Pinpoint the cell where the given text exists, returning its (x, y) midpoint coordinate. 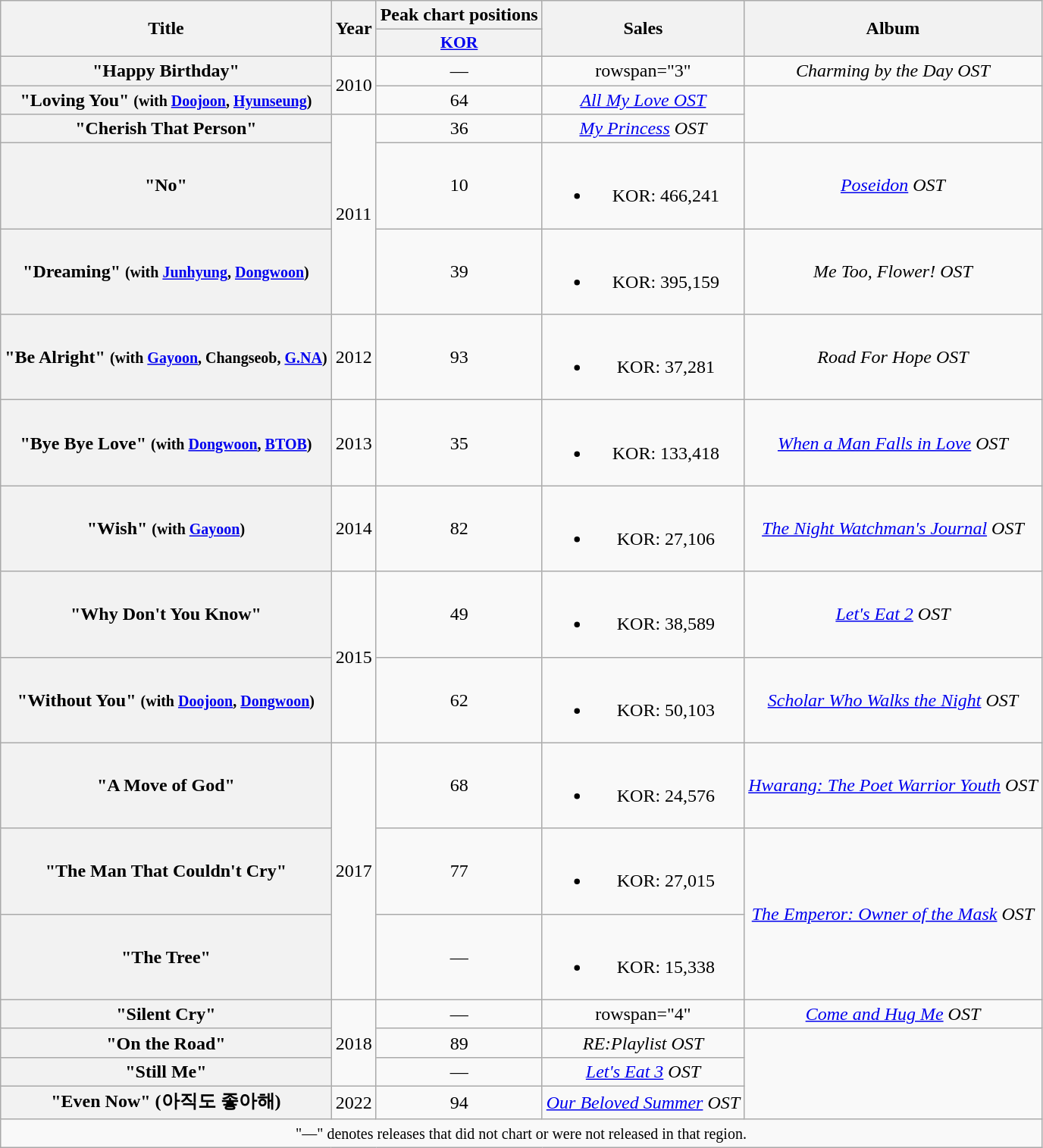
"Without You" (with Doojoon, Dongwoon) (166, 700)
94 (459, 1102)
62 (459, 700)
2017 (353, 871)
35 (459, 443)
Our Beloved Summer OST (643, 1102)
KOR: 37,281 (643, 358)
"Bye Bye Love" (with Dongwoon, BTOB) (166, 443)
When a Man Falls in Love OST (893, 443)
"Dreaming" (with Junhyung, Dongwoon) (166, 271)
The Emperor: Owner of the Mask OST (893, 914)
2012 (353, 358)
KOR: 27,015 (643, 871)
2013 (353, 443)
The Night Watchman's Journal OST (893, 529)
Sales (643, 29)
rowspan="4" (643, 1014)
36 (459, 129)
Album (893, 29)
"The Man That Couldn't Cry" (166, 871)
Road For Hope OST (893, 358)
Let's Eat 3 OST (643, 1071)
49 (459, 614)
"Cherish That Person" (166, 129)
"A Move of God" (166, 785)
10 (459, 186)
Peak chart positions (459, 15)
KOR: 27,106 (643, 529)
2010 (353, 85)
All My Love OST (643, 99)
93 (459, 358)
KOR: 38,589 (643, 614)
"Still Me" (166, 1071)
2022 (353, 1102)
Me Too, Flower! OST (893, 271)
77 (459, 871)
2018 (353, 1043)
Year (353, 29)
2014 (353, 529)
KOR: 15,338 (643, 956)
Scholar Who Walks the Night OST (893, 700)
"Be Alright" (with Gayoon, Changseob, G.NA) (166, 358)
64 (459, 99)
39 (459, 271)
68 (459, 785)
KOR: 395,159 (643, 271)
KOR: 24,576 (643, 785)
2011 (353, 214)
"The Tree" (166, 956)
Hwarang: The Poet Warrior Youth OST (893, 785)
"Wish" (with Gayoon) (166, 529)
KOR: 133,418 (643, 443)
My Princess OST (643, 129)
"—" denotes releases that did not chart or were not released in that region. (521, 1133)
2015 (353, 657)
RE:Playlist OST (643, 1043)
KOR (459, 43)
"Even Now" (아직도 좋아해) (166, 1102)
Come and Hug Me OST (893, 1014)
"Loving You" (with Doojoon, Hyunseung) (166, 99)
KOR: 50,103 (643, 700)
"Happy Birthday" (166, 70)
82 (459, 529)
"On the Road" (166, 1043)
Poseidon OST (893, 186)
KOR: 466,241 (643, 186)
rowspan="3" (643, 70)
Title (166, 29)
"Silent Cry" (166, 1014)
Charming by the Day OST (893, 70)
89 (459, 1043)
"Why Don't You Know" (166, 614)
Let's Eat 2 OST (893, 614)
"No" (166, 186)
